Locate the cell with the specified text and output its (x, y) center coordinate. 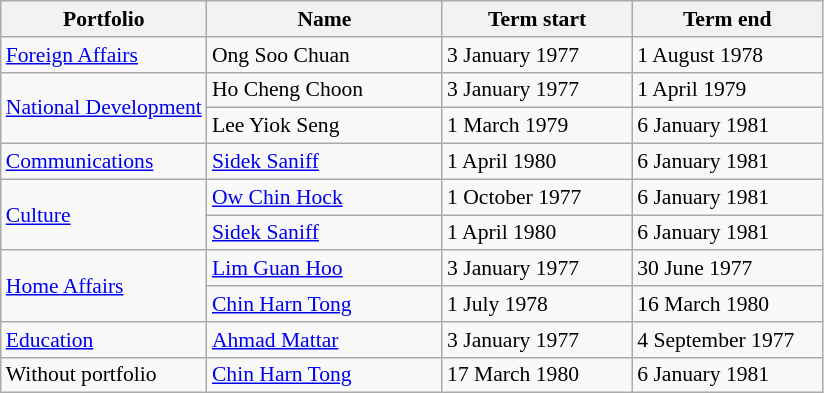
Home Affairs (104, 286)
1 March 1979 (537, 126)
Ow Chin Hock (324, 197)
Foreign Affairs (104, 55)
Communications (104, 162)
Ho Cheng Choon (324, 90)
17 March 1980 (537, 375)
Culture (104, 214)
1 October 1977 (537, 197)
1 July 1978 (537, 304)
Term end (727, 19)
30 June 1977 (727, 269)
Lee Yiok Seng (324, 126)
Without portfolio (104, 375)
16 March 1980 (727, 304)
1 April 1979 (727, 90)
Portfolio (104, 19)
Education (104, 340)
Ahmad Mattar (324, 340)
4 September 1977 (727, 340)
Lim Guan Hoo (324, 269)
1 August 1978 (727, 55)
Ong Soo Chuan (324, 55)
Name (324, 19)
Term start (537, 19)
National Development (104, 108)
